Identify which cell holds the provided text, then report its (x, y) central coordinate. 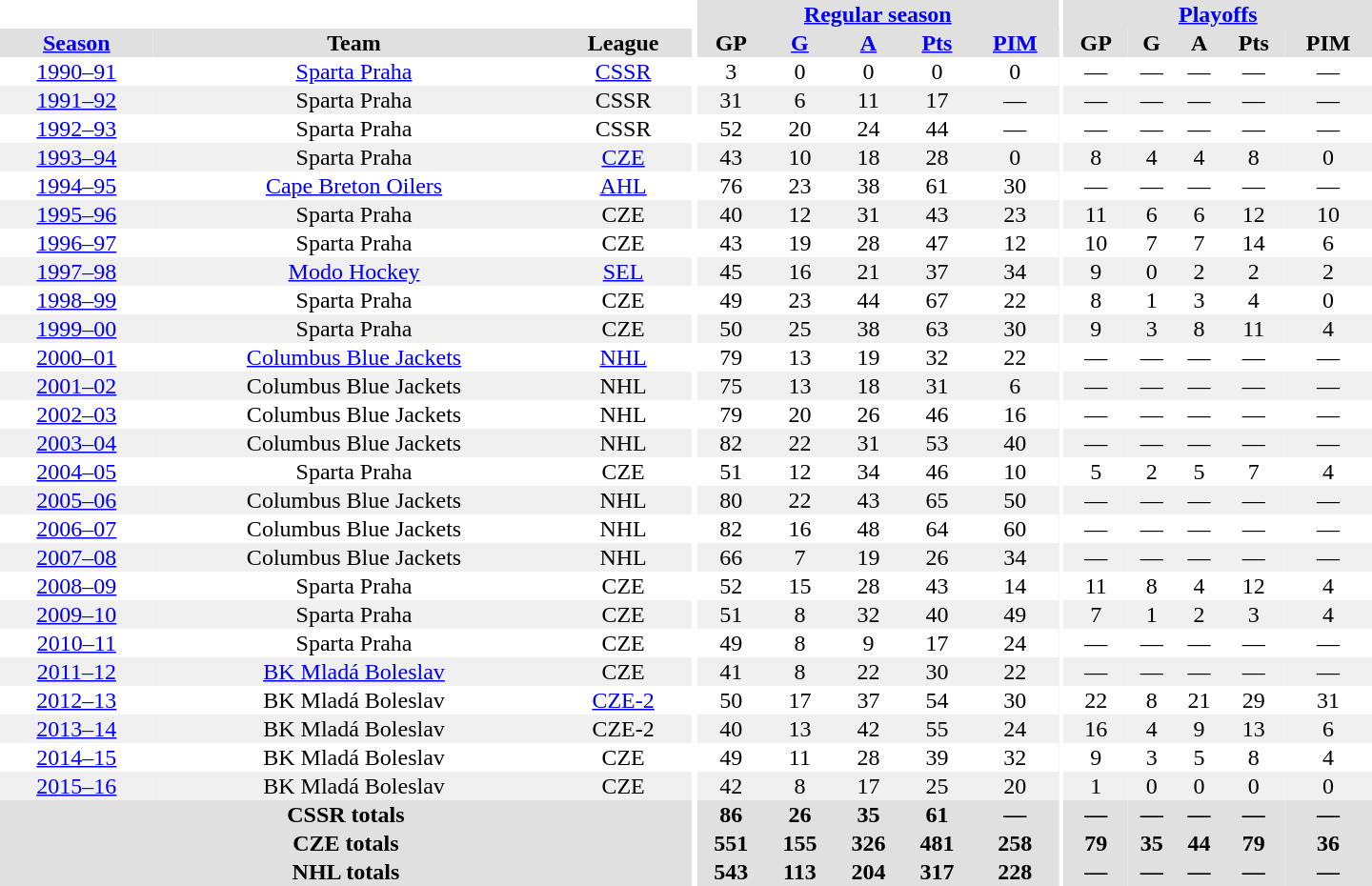
SEL (623, 272)
60 (1015, 529)
1991–92 (76, 100)
228 (1015, 872)
2000–01 (76, 357)
Playoffs (1218, 14)
2006–07 (76, 529)
Modo Hockey (354, 272)
86 (731, 815)
76 (731, 186)
1995–96 (76, 214)
2001–02 (76, 386)
113 (799, 872)
2008–09 (76, 586)
2015–16 (76, 786)
54 (937, 700)
1993–94 (76, 157)
2013–14 (76, 729)
2004–05 (76, 472)
258 (1015, 843)
1999–00 (76, 329)
2003–04 (76, 443)
1998–99 (76, 300)
66 (731, 557)
NHL totals (346, 872)
317 (937, 872)
64 (937, 529)
2014–15 (76, 757)
Cape Breton Oilers (354, 186)
39 (937, 757)
75 (731, 386)
1990–91 (76, 71)
Regular season (878, 14)
2009–10 (76, 614)
1997–98 (76, 272)
204 (868, 872)
47 (937, 243)
1992–93 (76, 129)
2007–08 (76, 557)
80 (731, 500)
15 (799, 586)
2005–06 (76, 500)
481 (937, 843)
48 (868, 529)
Team (354, 43)
67 (937, 300)
2011–12 (76, 672)
53 (937, 443)
45 (731, 272)
155 (799, 843)
36 (1328, 843)
63 (937, 329)
41 (731, 672)
1996–97 (76, 243)
CZE totals (346, 843)
55 (937, 729)
551 (731, 843)
2002–03 (76, 414)
543 (731, 872)
2012–13 (76, 700)
2010–11 (76, 643)
1994–95 (76, 186)
29 (1254, 700)
Season (76, 43)
326 (868, 843)
CSSR totals (346, 815)
League (623, 43)
65 (937, 500)
AHL (623, 186)
